Find where the given text appears and provide that cell's center as (x, y) coordinate. 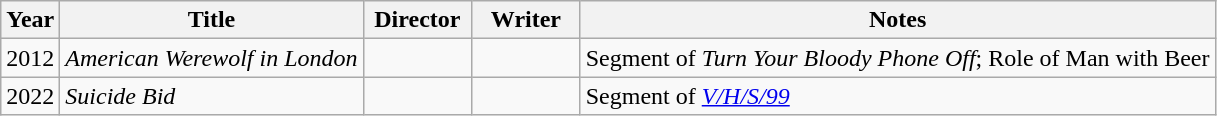
Segment of V/H/S/99 (898, 96)
Director (418, 20)
Writer (526, 20)
Title (212, 20)
Year (30, 20)
2012 (30, 58)
Suicide Bid (212, 96)
2022 (30, 96)
Segment of Turn Your Bloody Phone Off; Role of Man with Beer (898, 58)
American Werewolf in London (212, 58)
Notes (898, 20)
